Detect which cell encompasses the target text, then output its [X, Y] center coordinate. 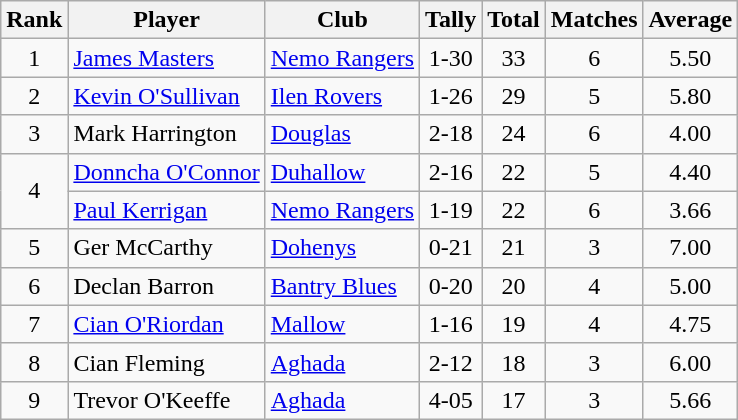
1 [34, 58]
Cian Fleming [166, 362]
Matches [594, 20]
Tally [451, 20]
4.40 [690, 172]
Bantry Blues [342, 286]
5.50 [690, 58]
Mark Harrington [166, 134]
7 [34, 324]
4.00 [690, 134]
2-12 [451, 362]
1-30 [451, 58]
0-20 [451, 286]
Donncha O'Connor [166, 172]
Mallow [342, 324]
20 [514, 286]
Paul Kerrigan [166, 210]
Douglas [342, 134]
6.00 [690, 362]
Club [342, 20]
7.00 [690, 248]
19 [514, 324]
18 [514, 362]
4-05 [451, 400]
29 [514, 96]
2-16 [451, 172]
8 [34, 362]
0-21 [451, 248]
1-19 [451, 210]
2-18 [451, 134]
Dohenys [342, 248]
33 [514, 58]
5.00 [690, 286]
21 [514, 248]
Player [166, 20]
Trevor O'Keeffe [166, 400]
2 [34, 96]
9 [34, 400]
24 [514, 134]
Cian O'Riordan [166, 324]
Duhallow [342, 172]
3.66 [690, 210]
4.75 [690, 324]
1-26 [451, 96]
17 [514, 400]
James Masters [166, 58]
Total [514, 20]
Average [690, 20]
Ger McCarthy [166, 248]
5.80 [690, 96]
Declan Barron [166, 286]
1-16 [451, 324]
Rank [34, 20]
Ilen Rovers [342, 96]
5.66 [690, 400]
Kevin O'Sullivan [166, 96]
